Return (X, Y) of the center of cell containing provided text 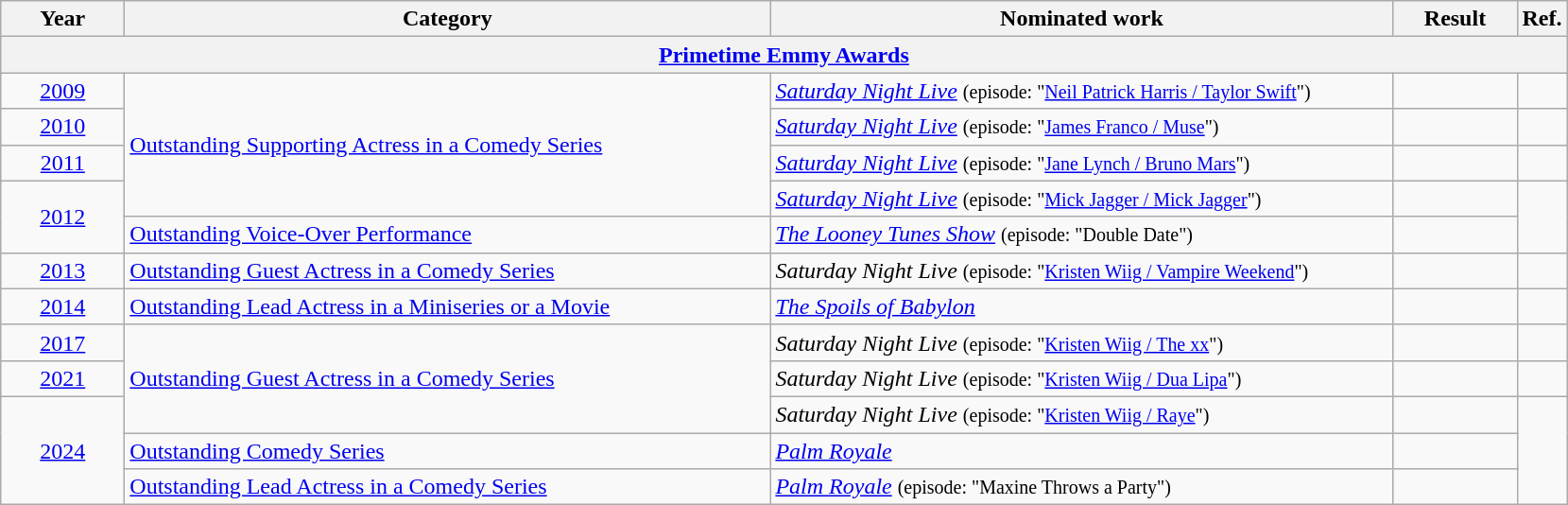
2010 (62, 127)
Palm Royale (1081, 451)
2011 (62, 163)
Category (448, 19)
Outstanding Comedy Series (448, 451)
The Spoils of Babylon (1081, 306)
Ref. (1542, 19)
Saturday Night Live (episode: "Mick Jagger / Mick Jagger") (1081, 199)
Saturday Night Live (episode: "Jane Lynch / Bruno Mars") (1081, 163)
Outstanding Lead Actress in a Comedy Series (448, 487)
Saturday Night Live (episode: "Neil Patrick Harris / Taylor Swift") (1081, 91)
2017 (62, 342)
Year (62, 19)
Saturday Night Live (episode: "Kristen Wiig / Dua Lipa") (1081, 378)
Saturday Night Live (episode: "Kristen Wiig / Raye") (1081, 414)
2012 (62, 217)
The Looney Tunes Show (episode: "Double Date") (1081, 235)
Palm Royale (episode: "Maxine Throws a Party") (1081, 487)
2021 (62, 378)
2009 (62, 91)
Outstanding Lead Actress in a Miniseries or a Movie (448, 306)
2024 (62, 450)
2013 (62, 270)
Result (1456, 19)
Primetime Emmy Awards (784, 55)
Saturday Night Live (episode: "Kristen Wiig / Vampire Weekend") (1081, 270)
Outstanding Supporting Actress in a Comedy Series (448, 145)
Saturday Night Live (episode: "Kristen Wiig / The xx") (1081, 342)
Outstanding Voice-Over Performance (448, 235)
2014 (62, 306)
Saturday Night Live (episode: "James Franco / Muse") (1081, 127)
Nominated work (1081, 19)
